Find where the given text appears and provide that cell's center as (X, Y) coordinate. 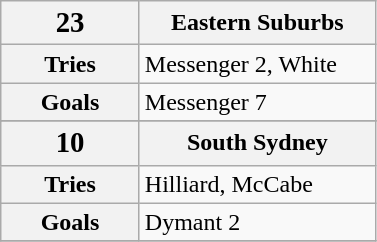
Eastern Suburbs (257, 23)
Messenger 2, White (257, 64)
10 (70, 143)
Dymant 2 (257, 222)
South Sydney (257, 143)
23 (70, 23)
Hilliard, McCabe (257, 184)
Messenger 7 (257, 102)
